Provide the (X, Y) coordinate of the cell's center where the given text is located.  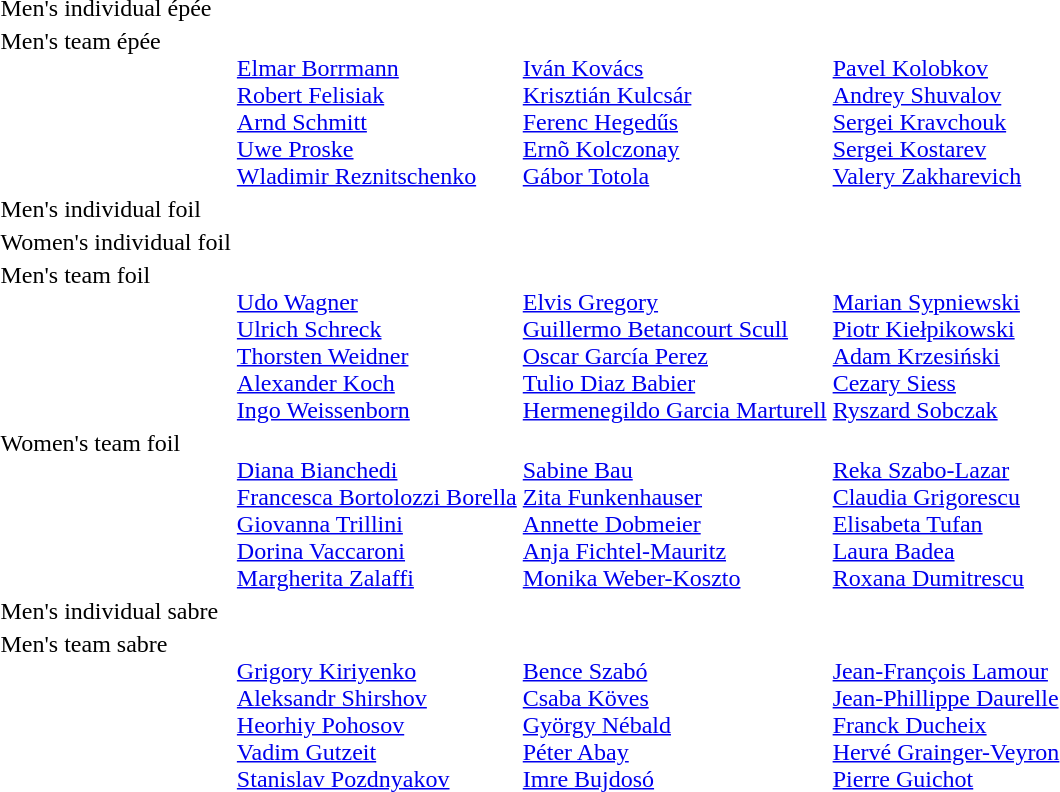
Udo WagnerUlrich SchreckThorsten WeidnerAlexander KochIngo Weissenborn (376, 342)
Sabine BauZita FunkenhauserAnnette DobmeierAnja Fichtel-MauritzMonika Weber-Koszto (674, 510)
Elvis GregoryGuillermo Betancourt ScullOscar García PerezTulio Diaz BabierHermenegildo Garcia Marturell (674, 342)
Diana BianchediFrancesca Bortolozzi BorellaGiovanna TrilliniDorina VaccaroniMargherita Zalaffi (376, 510)
Elmar BorrmannRobert FelisiakArnd SchmittUwe ProskeWladimir Reznitschenko (376, 108)
Iván KovácsKrisztián KulcsárFerenc HegedűsErnõ KolczonayGábor Totola (674, 108)
